Locate the cell with the specified text and output its [x, y] center coordinate. 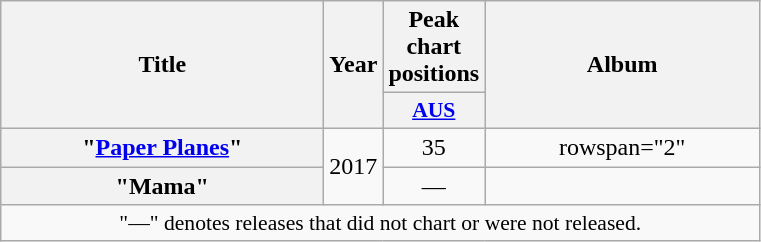
Year [354, 65]
Title [162, 65]
"Mama" [162, 185]
Album [622, 65]
2017 [354, 166]
rowspan="2" [622, 147]
"Paper Planes" [162, 147]
35 [434, 147]
Peak chart positions [434, 47]
"—" denotes releases that did not chart or were not released. [380, 223]
— [434, 185]
AUS [434, 111]
